Find where the given text appears and provide that cell's center as (x, y) coordinate. 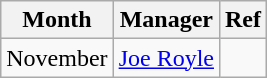
November (57, 58)
Joe Royle (166, 58)
Ref (242, 20)
Month (57, 20)
Manager (166, 20)
